Output the (x, y) coordinate of the center of the cell containing the given text.  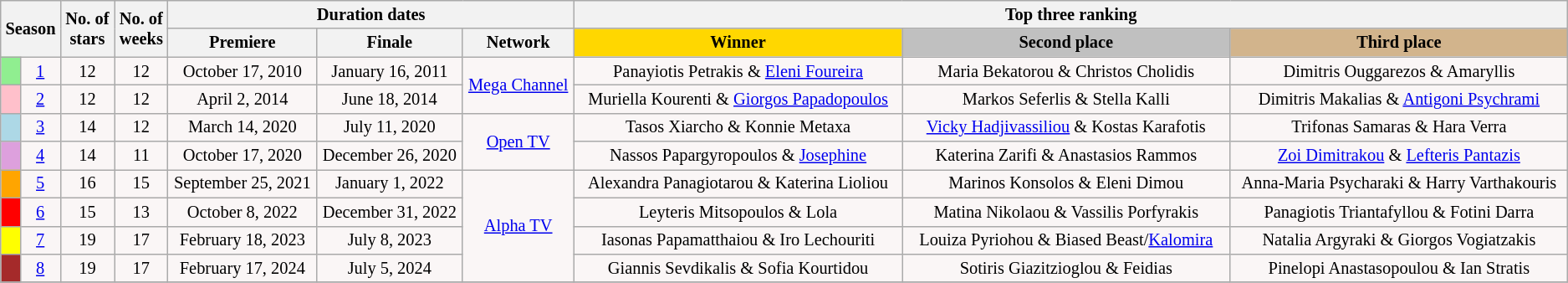
Duration dates (371, 14)
Mega Channel (518, 85)
Giannis Sevdikalis & Sofia Kourtidou (738, 268)
April 2, 2014 (243, 99)
Maria Bekatorou & Christos Cholidis (1066, 71)
October 17, 2010 (243, 71)
July 11, 2020 (390, 127)
11 (141, 156)
Top three ranking (1070, 14)
February 18, 2023 (243, 240)
September 25, 2021 (243, 183)
Marinos Konsolos & Eleni Dimou (1066, 183)
Third place (1399, 43)
Pinelopi Anastasopoulou & Ian Stratis (1399, 268)
December 31, 2022 (390, 212)
Premiere (243, 43)
October 17, 2020 (243, 156)
1 (40, 71)
Anna-Maria Psycharaki & Harry Varthakouris (1399, 183)
Iasonas Papamatthaiou & Iro Lechouriti (738, 240)
January 1, 2022 (390, 183)
July 8, 2023 (390, 240)
Dimitris Ouggarezos & Amaryllis (1399, 71)
Open TV (518, 141)
June 18, 2014 (390, 99)
Panayiotis Petrakis & Eleni Foureira (738, 71)
Natalia Argyraki & Giorgos Vogiatzakis (1399, 240)
Vicky Hadjivassiliou & Kostas Karafotis (1066, 127)
3 (40, 127)
Alexandra Panagiotarou & Katerina Lioliou (738, 183)
January 16, 2011 (390, 71)
October 8, 2022 (243, 212)
Nassos Papargyropoulos & Josephine (738, 156)
Sotiris Giazitzioglou & Feidias (1066, 268)
7 (40, 240)
6 (40, 212)
December 26, 2020 (390, 156)
Second place (1066, 43)
16 (87, 183)
Tasos Xiarcho & Konnie Metaxa (738, 127)
8 (40, 268)
March 14, 2020 (243, 127)
Louiza Pyriohou & Biased Beast/Kalomira (1066, 240)
Panagiotis Triantafyllou & Fotini Darra (1399, 212)
February 17, 2024 (243, 268)
5 (40, 183)
13 (141, 212)
Katerina Zarifi & Anastasios Rammos (1066, 156)
No. ofstars (87, 28)
Matina Nikolaou & Vassilis Porfyrakis (1066, 212)
Dimitris Makalias & Antigoni Psychrami (1399, 99)
Muriella Kourenti & Giorgos Papadopoulos (738, 99)
Zoi Dimitrakou & Lefteris Pantazis (1399, 156)
Trifonas Samaras & Hara Verra (1399, 127)
July 5, 2024 (390, 268)
Alpha TV (518, 226)
2 (40, 99)
Network (518, 43)
Leyteris Mitsopoulos & Lola (738, 212)
No. ofweeks (141, 28)
Winner (738, 43)
Markos Seferlis & Stella Kalli (1066, 99)
Season (30, 28)
Finale (390, 43)
4 (40, 156)
